Capture the cell that displays the provided text and extract its [X, Y] central coordinate. 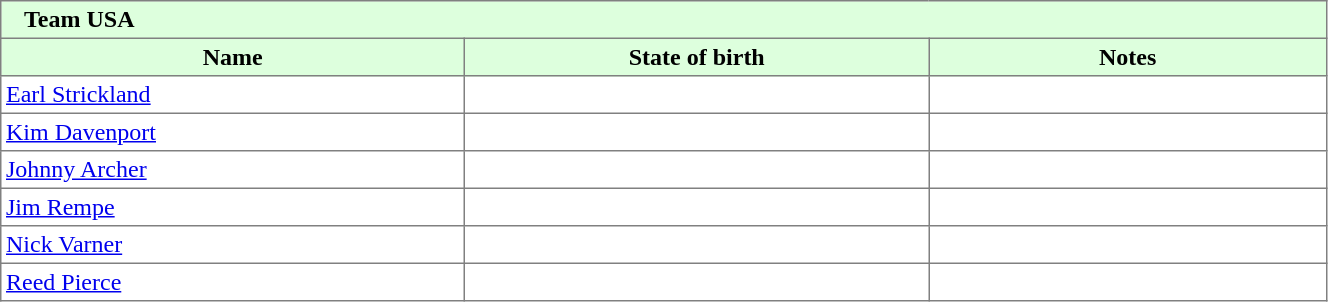
Team USA [664, 20]
Nick Varner [233, 245]
Johnny Archer [233, 170]
Name [233, 57]
Earl Strickland [233, 95]
Reed Pierce [233, 282]
State of birth [697, 57]
Notes [1128, 57]
Kim Davenport [233, 132]
Jim Rempe [233, 207]
